Scan for the cell matching the given text and deliver its [X, Y] coordinate at center. 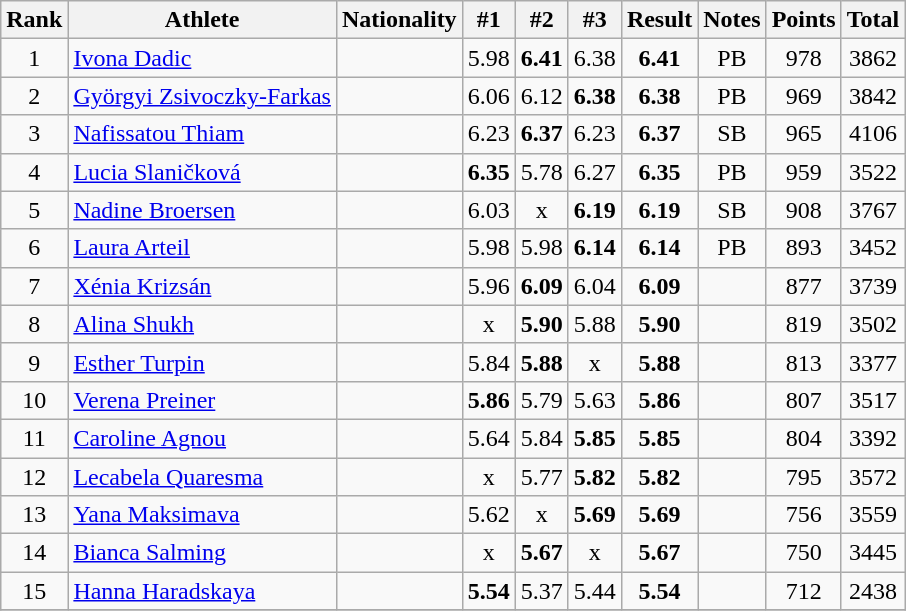
750 [804, 553]
804 [804, 438]
3767 [873, 210]
Verena Preiner [202, 400]
5.78 [542, 172]
Result [659, 20]
756 [804, 515]
11 [34, 438]
6.27 [594, 172]
8 [34, 324]
3572 [873, 477]
6.04 [594, 286]
10 [34, 400]
3522 [873, 172]
978 [804, 58]
965 [804, 134]
3445 [873, 553]
3452 [873, 248]
3377 [873, 362]
3842 [873, 96]
2438 [873, 591]
6.03 [488, 210]
908 [804, 210]
5.63 [594, 400]
5.96 [488, 286]
15 [34, 591]
959 [804, 172]
5.64 [488, 438]
5.77 [542, 477]
Yana Maksimava [202, 515]
Rank [34, 20]
Points [804, 20]
Lucia Slaničková [202, 172]
877 [804, 286]
Györgyi Zsivoczky-Farkas [202, 96]
5.79 [542, 400]
6.06 [488, 96]
795 [804, 477]
5.37 [542, 591]
Ivona Dadic [202, 58]
9 [34, 362]
Notes [732, 20]
6 [34, 248]
4 [34, 172]
Nadine Broersen [202, 210]
893 [804, 248]
3862 [873, 58]
#1 [488, 20]
Laura Arteil [202, 248]
5 [34, 210]
3517 [873, 400]
3 [34, 134]
3739 [873, 286]
969 [804, 96]
12 [34, 477]
Athlete [202, 20]
819 [804, 324]
Xénia Krizsán [202, 286]
807 [804, 400]
13 [34, 515]
14 [34, 553]
3559 [873, 515]
Total [873, 20]
3502 [873, 324]
2 [34, 96]
Lecabela Quaresma [202, 477]
Hanna Haradskaya [202, 591]
Caroline Agnou [202, 438]
3392 [873, 438]
Alina Shukh [202, 324]
Bianca Salming [202, 553]
4106 [873, 134]
712 [804, 591]
5.62 [488, 515]
#2 [542, 20]
813 [804, 362]
Esther Turpin [202, 362]
7 [34, 286]
1 [34, 58]
5.44 [594, 591]
Nafissatou Thiam [202, 134]
6.12 [542, 96]
Nationality [399, 20]
#3 [594, 20]
